Pinpoint the cell where the given text exists, returning its (X, Y) midpoint coordinate. 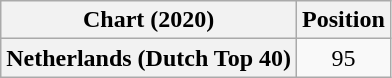
Chart (2020) (149, 20)
Position (344, 20)
Netherlands (Dutch Top 40) (149, 58)
95 (344, 58)
